From the cell containing the given text, extract its center point as [X, Y] coordinate. 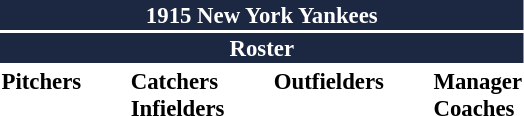
1915 New York Yankees [262, 15]
Roster [262, 48]
